Output the (X, Y) coordinate of the center of the cell containing the given text.  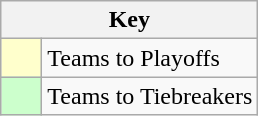
Teams to Tiebreakers (150, 96)
Key (130, 20)
Teams to Playoffs (150, 58)
